Capture the cell that displays the provided text and extract its (x, y) central coordinate. 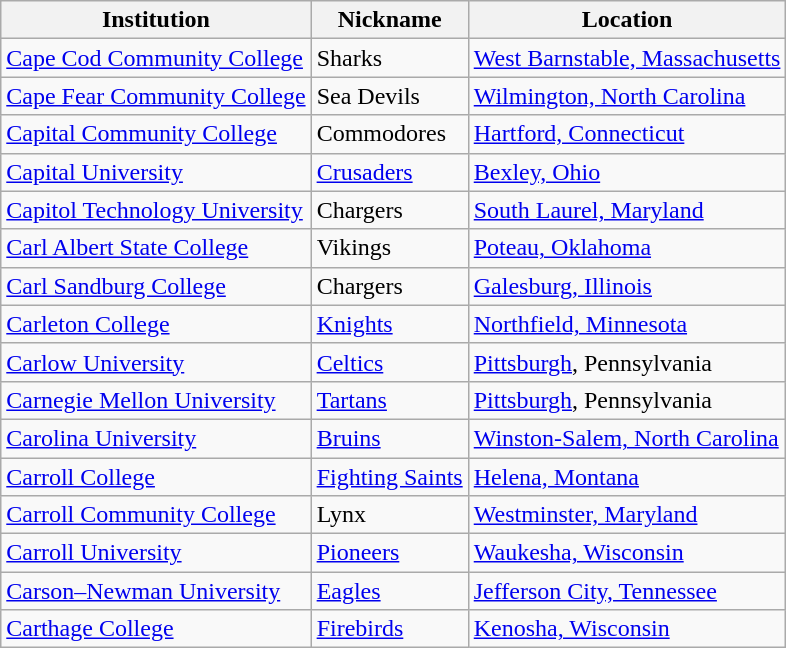
Location (627, 20)
Carnegie Mellon University (156, 400)
Lynx (390, 515)
Firebirds (390, 629)
Northfield, Minnesota (627, 324)
Sea Devils (390, 96)
Carroll Community College (156, 515)
Hartford, Connecticut (627, 134)
Capital University (156, 172)
Sharks (390, 58)
Capital Community College (156, 134)
West Barnstable, Massachusetts (627, 58)
Waukesha, Wisconsin (627, 553)
Kenosha, Wisconsin (627, 629)
Carolina University (156, 438)
Cape Cod Community College (156, 58)
Knights (390, 324)
Westminster, Maryland (627, 515)
Helena, Montana (627, 477)
Carlow University (156, 362)
Tartans (390, 400)
Institution (156, 20)
South Laurel, Maryland (627, 210)
Carson–Newman University (156, 591)
Winston-Salem, North Carolina (627, 438)
Capitol Technology University (156, 210)
Commodores (390, 134)
Jefferson City, Tennessee (627, 591)
Cape Fear Community College (156, 96)
Carroll University (156, 553)
Bexley, Ohio (627, 172)
Fighting Saints (390, 477)
Eagles (390, 591)
Nickname (390, 20)
Galesburg, Illinois (627, 286)
Carleton College (156, 324)
Carl Sandburg College (156, 286)
Carthage College (156, 629)
Vikings (390, 248)
Wilmington, North Carolina (627, 96)
Pioneers (390, 553)
Carroll College (156, 477)
Carl Albert State College (156, 248)
Bruins (390, 438)
Crusaders (390, 172)
Celtics (390, 362)
Poteau, Oklahoma (627, 248)
